Locate the cell with the specified text and output its (x, y) center coordinate. 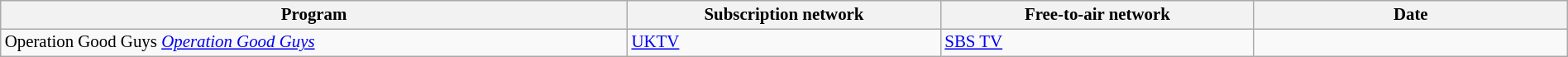
Date (1411, 15)
Free-to-air network (1097, 15)
UKTV (784, 42)
Subscription network (784, 15)
Program (314, 15)
Operation Good Guys Operation Good Guys (314, 42)
SBS TV (1097, 42)
